Search for the cell housing the specified text and yield its [x, y] center coordinate. 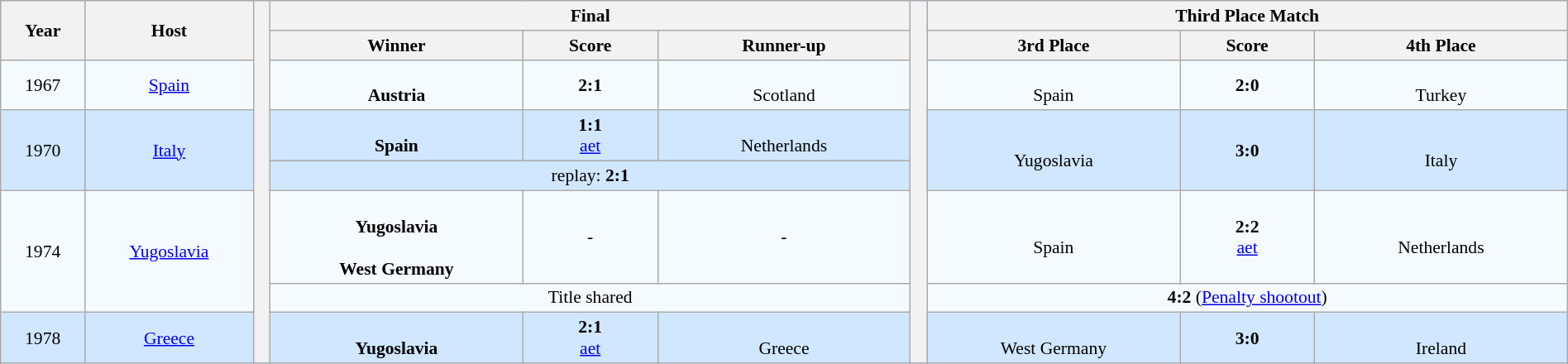
Austria [397, 84]
Turkey [1441, 84]
1974 [43, 251]
3rd Place [1054, 45]
Final [590, 16]
Winner [397, 45]
2:1aet [590, 338]
Ireland [1441, 338]
replay: 2:1 [590, 176]
2:2aet [1247, 237]
2:0 [1247, 84]
4:2 (Penalty shootout) [1247, 298]
YugoslaviaWest Germany [397, 237]
Year [43, 30]
Host [170, 30]
2:1 [590, 84]
1978 [43, 338]
4th Place [1441, 45]
West Germany [1054, 338]
Scotland [784, 84]
Title shared [590, 298]
1970 [43, 151]
1967 [43, 84]
Runner-up [784, 45]
1:1aet [590, 136]
Third Place Match [1247, 16]
